Identify which cell holds the provided text, then report its (X, Y) central coordinate. 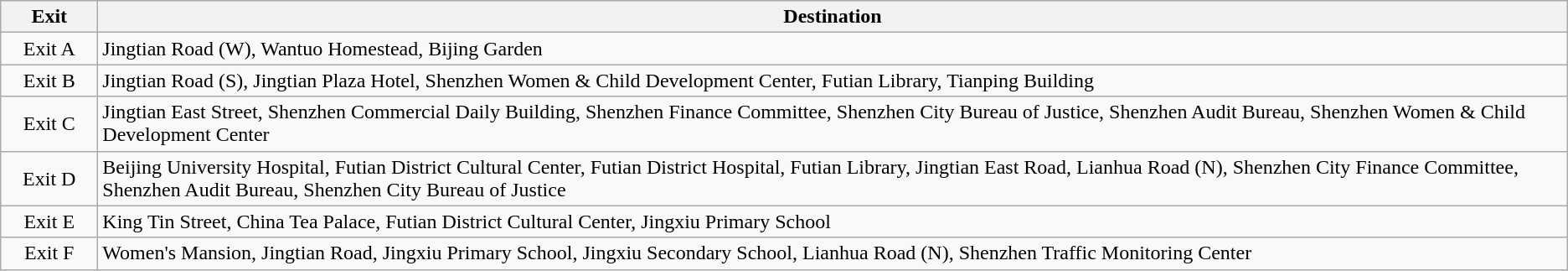
Jingtian Road (S), Jingtian Plaza Hotel, Shenzhen Women & Child Development Center, Futian Library, Tianping Building (833, 81)
Exit C (49, 124)
Exit E (49, 221)
Exit B (49, 81)
Exit A (49, 49)
Exit (49, 17)
Exit F (49, 253)
King Tin Street, China Tea Palace, Futian District Cultural Center, Jingxiu Primary School (833, 221)
Destination (833, 17)
Jingtian Road (W), Wantuo Homestead, Bijing Garden (833, 49)
Women's Mansion, Jingtian Road, Jingxiu Primary School, Jingxiu Secondary School, Lianhua Road (N), Shenzhen Traffic Monitoring Center (833, 253)
Exit D (49, 178)
